Determine the (x, y) coordinate at the center of the cell enclosing the given text.  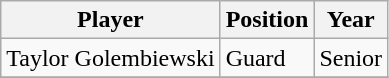
Player (110, 20)
Guard (267, 58)
Senior (351, 58)
Taylor Golembiewski (110, 58)
Year (351, 20)
Position (267, 20)
